Scan for the cell matching the given text and deliver its [x, y] coordinate at center. 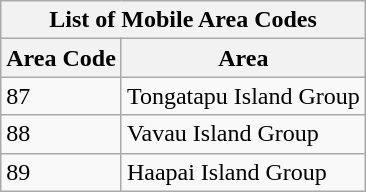
Area Code [62, 58]
List of Mobile Area Codes [184, 20]
Area [243, 58]
89 [62, 172]
87 [62, 96]
88 [62, 134]
Vavau Island Group [243, 134]
Haapai Island Group [243, 172]
Tongatapu Island Group [243, 96]
